Detect which cell encompasses the target text, then output its (X, Y) center coordinate. 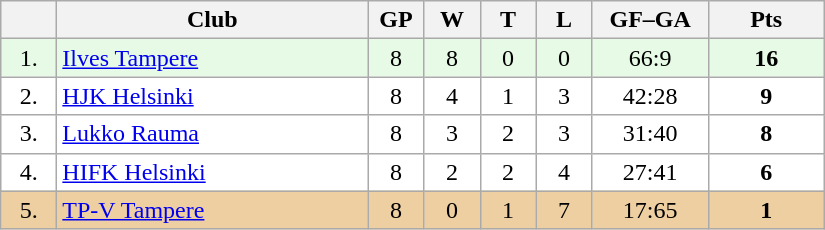
Pts (766, 20)
16 (766, 58)
17:65 (650, 210)
GP (396, 20)
Club (212, 20)
TP-V Tampere (212, 210)
9 (766, 96)
7 (564, 210)
3. (29, 134)
W (452, 20)
HIFK Helsinki (212, 172)
Ilves Tampere (212, 58)
27:41 (650, 172)
42:28 (650, 96)
66:9 (650, 58)
Lukko Rauma (212, 134)
HJK Helsinki (212, 96)
4. (29, 172)
2. (29, 96)
31:40 (650, 134)
L (564, 20)
6 (766, 172)
GF–GA (650, 20)
T (508, 20)
1. (29, 58)
5. (29, 210)
